Pinpoint the cell where the given text exists, returning its [X, Y] midpoint coordinate. 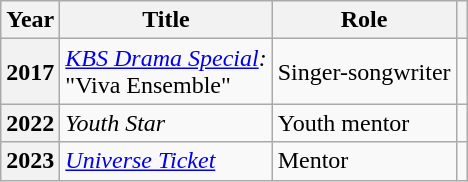
Singer-songwriter [364, 72]
2017 [30, 72]
Title [166, 20]
KBS Drama Special:"Viva Ensemble" [166, 72]
Role [364, 20]
Universe Ticket [166, 161]
2023 [30, 161]
Year [30, 20]
2022 [30, 123]
Youth mentor [364, 123]
Mentor [364, 161]
Youth Star [166, 123]
